For the text-containing cell, return its midpoint in [X, Y] coordinate format. 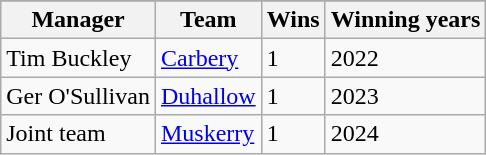
Duhallow [208, 96]
2022 [406, 58]
Muskerry [208, 134]
Winning years [406, 20]
Ger O'Sullivan [78, 96]
2024 [406, 134]
Tim Buckley [78, 58]
Wins [293, 20]
Manager [78, 20]
Carbery [208, 58]
2023 [406, 96]
Joint team [78, 134]
Team [208, 20]
